Determine the (x, y) coordinate at the center of the cell enclosing the given text.  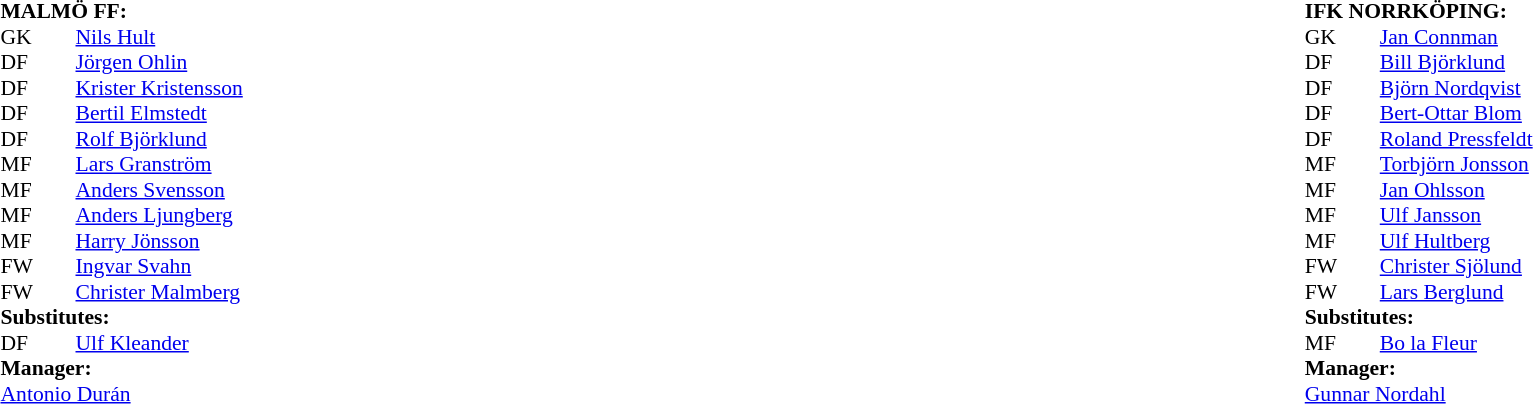
Anders Svensson (160, 190)
Björn Nordqvist (1456, 88)
Christer Malmberg (160, 292)
Bo la Fleur (1456, 343)
Roland Pressfeldt (1456, 139)
Nils Hult (160, 37)
Christer Sjölund (1456, 267)
Harry Jönsson (160, 241)
Ulf Kleander (160, 343)
Lars Berglund (1456, 292)
Ulf Hultberg (1456, 241)
Rolf Björklund (160, 139)
Jan Connman (1456, 37)
Ulf Jansson (1456, 215)
Bill Björklund (1456, 63)
Jan Ohlsson (1456, 190)
Bert-Ottar Blom (1456, 113)
Anders Ljungberg (160, 215)
Lars Granström (160, 165)
Torbjörn Jonsson (1456, 165)
Bertil Elmstedt (160, 113)
Ingvar Svahn (160, 267)
Jörgen Ohlin (160, 63)
Krister Kristensson (160, 88)
